Scan for the cell matching the given text and deliver its [x, y] coordinate at center. 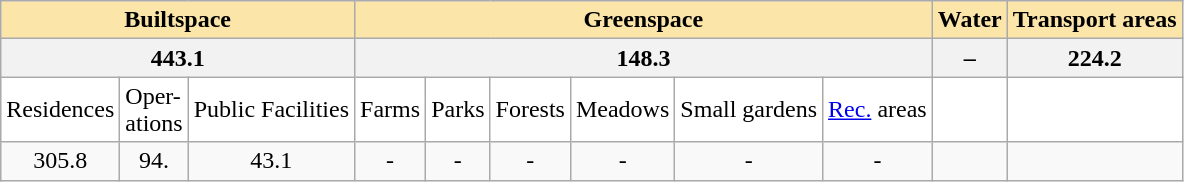
43.1 [271, 161]
Oper-ations [154, 110]
305.8 [60, 161]
– [970, 58]
Water [970, 20]
443.1 [178, 58]
Forests [530, 110]
Small gardens [749, 110]
Residences [60, 110]
148.3 [644, 58]
Transport areas [1094, 20]
Parks [458, 110]
Greenspace [644, 20]
Rec. areas [878, 110]
Meadows [622, 110]
Public Facilities [271, 110]
Builtspace [178, 20]
94. [154, 161]
224.2 [1094, 58]
Farms [390, 110]
